Scan for the cell matching the given text and deliver its [X, Y] coordinate at center. 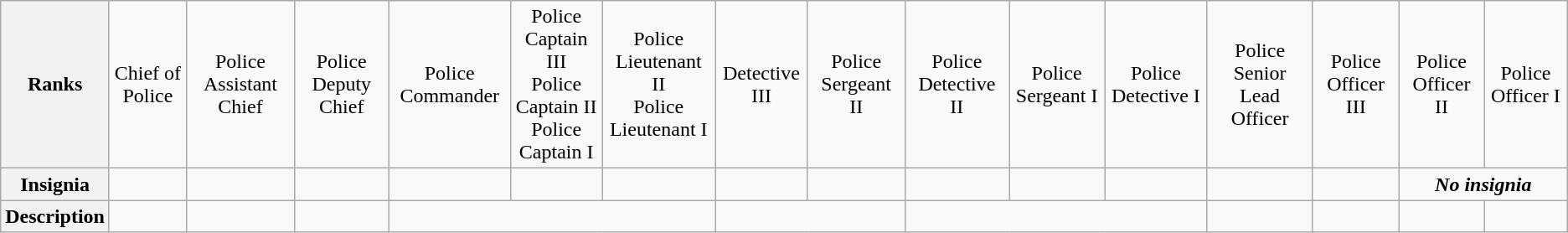
Police Sergeant I [1057, 85]
Police Officer II [1441, 85]
No insignia [1483, 184]
Chief of Police [147, 85]
Police Assistant Chief [240, 85]
Police Senior Lead Officer [1260, 85]
Police Sergeant II [856, 85]
Police Officer I [1526, 85]
Police Detective II [957, 85]
Insignia [55, 184]
Police Commander [450, 85]
Police Captain IIIPolice Captain IIPolice Captain I [556, 85]
Detective III [761, 85]
Police Deputy Chief [342, 85]
Police Lieutenant IIPolice Lieutenant I [658, 85]
Description [55, 216]
Police Detective I [1156, 85]
Police Officer III [1355, 85]
Ranks [55, 85]
